Detect which cell encompasses the target text, then output its (X, Y) center coordinate. 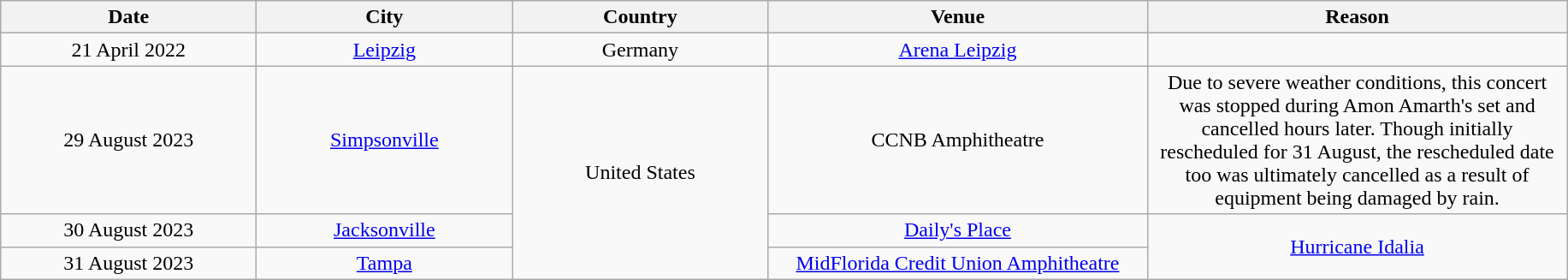
Hurricane Idalia (1357, 247)
City (385, 17)
Jacksonville (385, 230)
30 August 2023 (128, 230)
21 April 2022 (128, 50)
31 August 2023 (128, 263)
Date (128, 17)
29 August 2023 (128, 140)
Germany (640, 50)
United States (640, 173)
MidFlorida Credit Union Amphitheatre (958, 263)
Reason (1357, 17)
Venue (958, 17)
Daily's Place (958, 230)
CCNB Amphitheatre (958, 140)
Tampa (385, 263)
Leipzig (385, 50)
Country (640, 17)
Simpsonville (385, 140)
Arena Leipzig (958, 50)
